Scan for the cell matching the given text and deliver its [X, Y] coordinate at center. 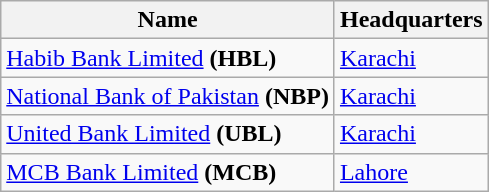
MCB Bank Limited (MCB) [168, 172]
Headquarters [411, 20]
National Bank of Pakistan (NBP) [168, 96]
Lahore [411, 172]
Name [168, 20]
United Bank Limited (UBL) [168, 134]
Habib Bank Limited (HBL) [168, 58]
